Capture the cell that displays the provided text and extract its (X, Y) central coordinate. 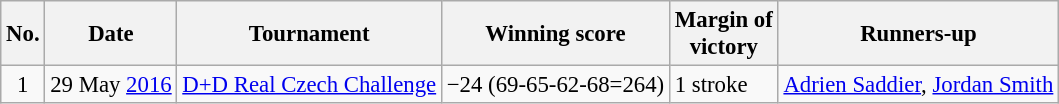
1 stroke (724, 85)
Runners-up (918, 34)
Margin ofvictory (724, 34)
1 (23, 85)
Winning score (555, 34)
No. (23, 34)
29 May 2016 (111, 85)
Adrien Saddier, Jordan Smith (918, 85)
Date (111, 34)
D+D Real Czech Challenge (309, 85)
Tournament (309, 34)
−24 (69-65-62-68=264) (555, 85)
